Output the (X, Y) coordinate of the center of the cell containing the given text.  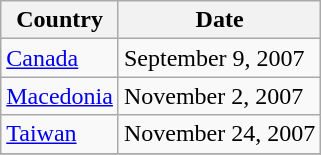
Macedonia (60, 96)
Date (219, 20)
Taiwan (60, 134)
November 2, 2007 (219, 96)
Canada (60, 58)
Country (60, 20)
November 24, 2007 (219, 134)
September 9, 2007 (219, 58)
